Locate the cell with the specified text and output its (x, y) center coordinate. 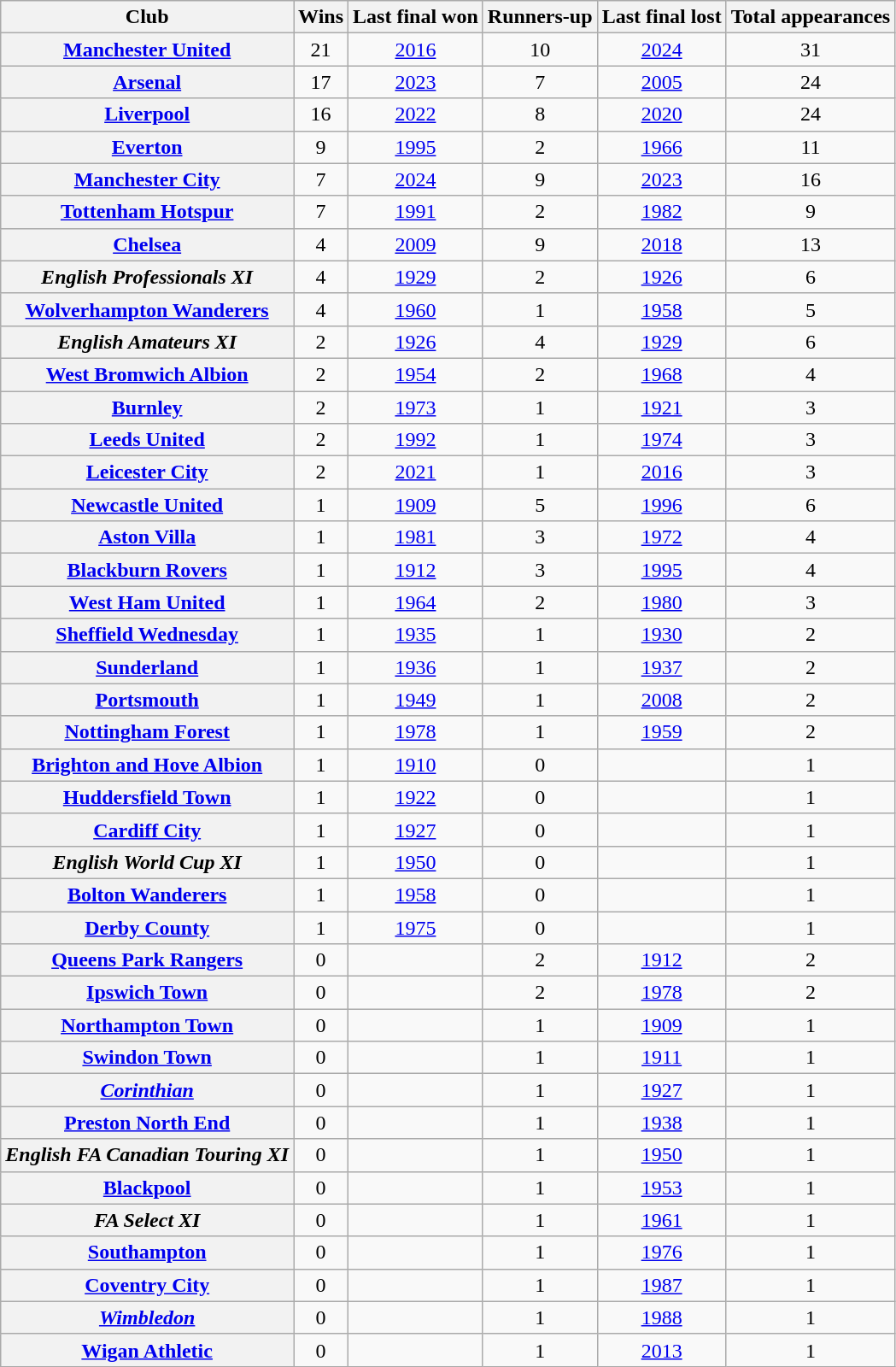
1973 (416, 408)
1991 (416, 212)
1953 (661, 1188)
Sheffield Wednesday (147, 635)
Tottenham Hotspur (147, 212)
English Amateurs XI (147, 342)
English FA Canadian Touring XI (147, 1155)
Bolton Wanderers (147, 895)
Queens Park Rangers (147, 960)
Everton (147, 147)
Last final won (416, 17)
Brighton and Hove Albion (147, 765)
Wins (321, 17)
1987 (661, 1285)
1911 (661, 1058)
1981 (416, 537)
1964 (416, 602)
1922 (416, 797)
Wigan Athletic (147, 1350)
1976 (661, 1253)
1959 (661, 732)
Portsmouth (147, 700)
1936 (416, 667)
13 (811, 244)
Wimbledon (147, 1317)
Derby County (147, 927)
Ipswich Town (147, 993)
Swindon Town (147, 1058)
Northampton Town (147, 1025)
Huddersfield Town (147, 797)
Chelsea (147, 244)
West Bromwich Albion (147, 374)
Burnley (147, 408)
1949 (416, 700)
1992 (416, 440)
1910 (416, 765)
Liverpool (147, 114)
Southampton (147, 1253)
Leeds United (147, 440)
2021 (416, 472)
Newcastle United (147, 505)
1982 (661, 212)
Last final lost (661, 17)
Corinthian (147, 1090)
1930 (661, 635)
2008 (661, 700)
1974 (661, 440)
1968 (661, 374)
21 (321, 50)
2020 (661, 114)
1921 (661, 408)
10 (540, 50)
2009 (416, 244)
11 (811, 147)
1988 (661, 1317)
English World Cup XI (147, 862)
Nottingham Forest (147, 732)
FA Select XI (147, 1220)
Total appearances (811, 17)
Wolverhampton Wanderers (147, 309)
31 (811, 50)
Cardiff City (147, 830)
Manchester United (147, 50)
1975 (416, 927)
1961 (661, 1220)
Blackburn Rovers (147, 570)
1960 (416, 309)
1938 (661, 1123)
2005 (661, 82)
Club (147, 17)
1996 (661, 505)
English Professionals XI (147, 277)
Arsenal (147, 82)
2013 (661, 1350)
1954 (416, 374)
2022 (416, 114)
1937 (661, 667)
Blackpool (147, 1188)
Coventry City (147, 1285)
Leicester City (147, 472)
Sunderland (147, 667)
2018 (661, 244)
1980 (661, 602)
West Ham United (147, 602)
1935 (416, 635)
8 (540, 114)
Runners-up (540, 17)
1972 (661, 537)
Manchester City (147, 179)
Aston Villa (147, 537)
1966 (661, 147)
Preston North End (147, 1123)
17 (321, 82)
